Provide the [X, Y] coordinate of the cell's center where the given text is located.  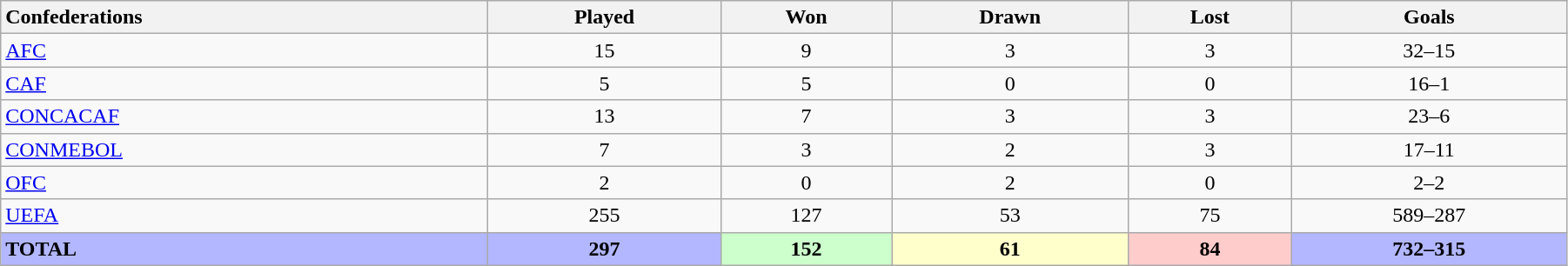
AFC [245, 50]
152 [806, 249]
CONMEBOL [245, 150]
TOTAL [245, 249]
CAF [245, 83]
Goals [1429, 17]
127 [806, 216]
61 [1010, 249]
Played [604, 17]
732–315 [1429, 249]
15 [604, 50]
297 [604, 249]
23–6 [1429, 116]
9 [806, 50]
Lost [1210, 17]
17–11 [1429, 150]
75 [1210, 216]
OFC [245, 183]
Drawn [1010, 17]
16–1 [1429, 83]
CONCACAF [245, 116]
53 [1010, 216]
32–15 [1429, 50]
84 [1210, 249]
Won [806, 17]
589–287 [1429, 216]
255 [604, 216]
UEFA [245, 216]
13 [604, 116]
2–2 [1429, 183]
Confederations [245, 17]
